Locate the cell with the specified text and output its [x, y] center coordinate. 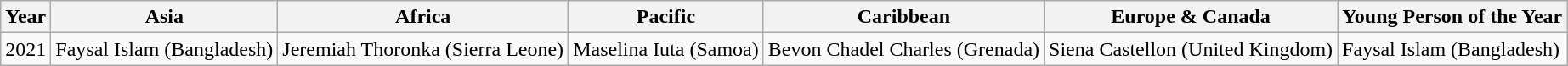
Siena Castellon (United Kingdom) [1192, 49]
Caribbean [903, 17]
Maselina Iuta (Samoa) [666, 49]
Year [25, 17]
Bevon Chadel Charles (Grenada) [903, 49]
Europe & Canada [1192, 17]
Jeremiah Thoronka (Sierra Leone) [423, 49]
2021 [25, 49]
Africa [423, 17]
Young Person of the Year [1452, 17]
Asia [165, 17]
Pacific [666, 17]
